Extract the [X, Y] coordinate from the center of the cell holding the provided text.  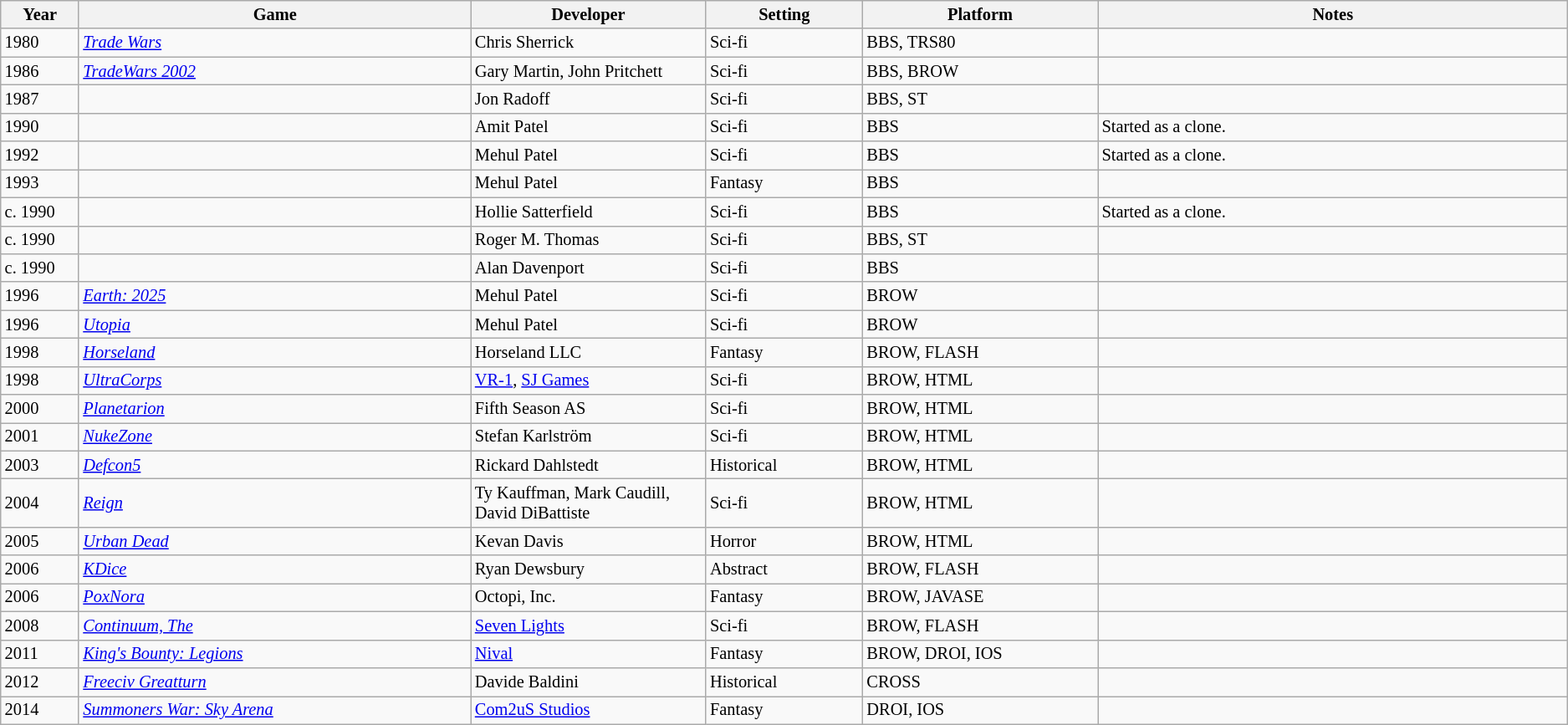
VR-1, SJ Games [589, 380]
Rickard Dahlstedt [589, 465]
Stefan Karlström [589, 437]
BBS, TRS80 [980, 43]
King's Bounty: Legions [274, 654]
TradeWars 2002 [274, 71]
Game [274, 14]
Octopi, Inc. [589, 597]
BROW, DROI, IOS [980, 654]
1990 [40, 127]
Defcon5 [274, 465]
Gary Martin, John Pritchett [589, 71]
2001 [40, 437]
Horseland [274, 352]
Nival [589, 654]
Hollie Satterfield [589, 212]
Earth: 2025 [274, 296]
2012 [40, 682]
PoxNora [274, 597]
KDice [274, 569]
Abstract [784, 569]
Amit Patel [589, 127]
Ty Kauffman, Mark Caudill, David DiBattiste [589, 503]
1980 [40, 43]
Fifth Season AS [589, 409]
Chris Sherrick [589, 43]
Planetarion [274, 409]
2004 [40, 503]
BROW, JAVASE [980, 597]
Ryan Dewsbury [589, 569]
2011 [40, 654]
Urban Dead [274, 541]
Reign [274, 503]
2000 [40, 409]
2008 [40, 625]
Utopia [274, 324]
UltraCorps [274, 380]
Year [40, 14]
1992 [40, 156]
Continuum, The [274, 625]
1993 [40, 183]
2014 [40, 710]
Seven Lights [589, 625]
2005 [40, 541]
NukeZone [274, 437]
Horseland LLC [589, 352]
Kevan Davis [589, 541]
BBS, BROW [980, 71]
2003 [40, 465]
Roger M. Thomas [589, 240]
Trade Wars [274, 43]
1986 [40, 71]
Alan Davenport [589, 268]
Developer [589, 14]
Setting [784, 14]
Com2uS Studios [589, 710]
Horror [784, 541]
Davide Baldini [589, 682]
DROI, IOS [980, 710]
Freeciv Greatturn [274, 682]
Summoners War: Sky Arena [274, 710]
1987 [40, 99]
Platform [980, 14]
Jon Radoff [589, 99]
CROSS [980, 682]
Notes [1333, 14]
